Capture the cell that displays the provided text and extract its (x, y) central coordinate. 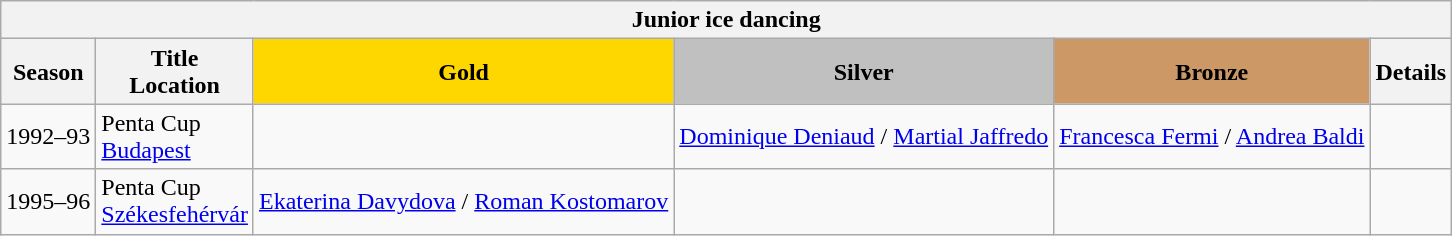
Junior ice dancing (726, 20)
Silver (864, 72)
Dominique Deniaud / Martial Jaffredo (864, 136)
Ekaterina Davydova / Roman Kostomarov (463, 202)
Title Location (175, 72)
Gold (463, 72)
1992–93 (48, 136)
1995–96 (48, 202)
Francesca Fermi / Andrea Baldi (1212, 136)
Penta Cup Székesfehérvár (175, 202)
Bronze (1212, 72)
Season (48, 72)
Penta Cup Budapest (175, 136)
Details (1411, 72)
